From the cell containing the given text, extract its center point as (x, y) coordinate. 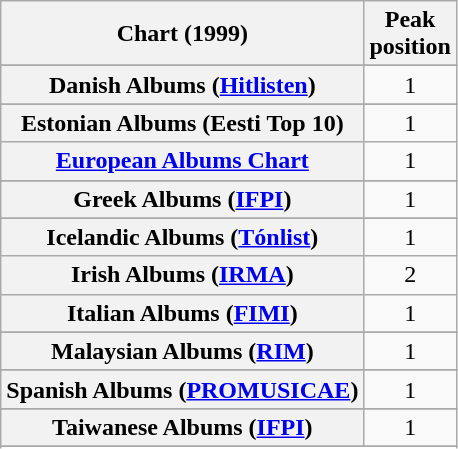
Chart (1999) (182, 34)
Malaysian Albums (RIM) (182, 351)
Italian Albums (FIMI) (182, 313)
Greek Albums (IFPI) (182, 199)
Icelandic Albums (Tónlist) (182, 237)
Taiwanese Albums (IFPI) (182, 427)
Peakposition (410, 34)
Estonian Albums (Eesti Top 10) (182, 123)
Danish Albums (Hitlisten) (182, 85)
European Albums Chart (182, 161)
Irish Albums (IRMA) (182, 275)
2 (410, 275)
Spanish Albums (PROMUSICAE) (182, 389)
